Search for the cell housing the specified text and yield its (x, y) center coordinate. 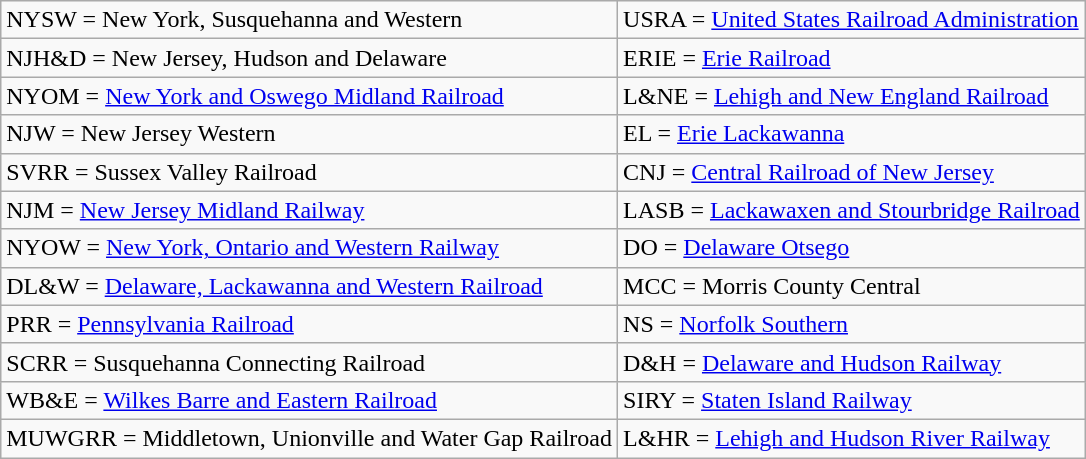
L&NE = Lehigh and New England Railroad (852, 96)
DO = Delaware Otsego (852, 248)
SCRR = Susquehanna Connecting Railroad (310, 362)
L&HR = Lehigh and Hudson River Railway (852, 438)
NJH&D = New Jersey, Hudson and Delaware (310, 58)
D&H = Delaware and Hudson Railway (852, 362)
LASB = Lackawaxen and Stourbridge Railroad (852, 210)
SVRR = Sussex Valley Railroad (310, 172)
NJM = New Jersey Midland Railway (310, 210)
NYOW = New York, Ontario and Western Railway (310, 248)
MUWGRR = Middletown, Unionville and Water Gap Railroad (310, 438)
NYSW = New York, Susquehanna and Western (310, 20)
NYOM = New York and Oswego Midland Railroad (310, 96)
CNJ = Central Railroad of New Jersey (852, 172)
DL&W = Delaware, Lackawanna and Western Railroad (310, 286)
USRA = United States Railroad Administration (852, 20)
ERIE = Erie Railroad (852, 58)
SIRY = Staten Island Railway (852, 400)
MCC = Morris County Central (852, 286)
PRR = Pennsylvania Railroad (310, 324)
NJW = New Jersey Western (310, 134)
WB&E = Wilkes Barre and Eastern Railroad (310, 400)
NS = Norfolk Southern (852, 324)
EL = Erie Lackawanna (852, 134)
